Scan for the cell matching the given text and deliver its (X, Y) coordinate at center. 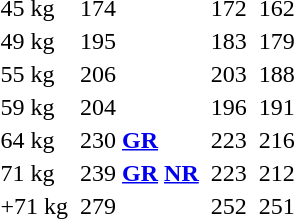
204 (140, 107)
230 GR (140, 140)
206 (140, 74)
239 GR NR (140, 173)
183 (228, 41)
196 (228, 107)
195 (140, 41)
203 (228, 74)
